Return the (X, Y) coordinate for the center point of the cell that contains the specified text.  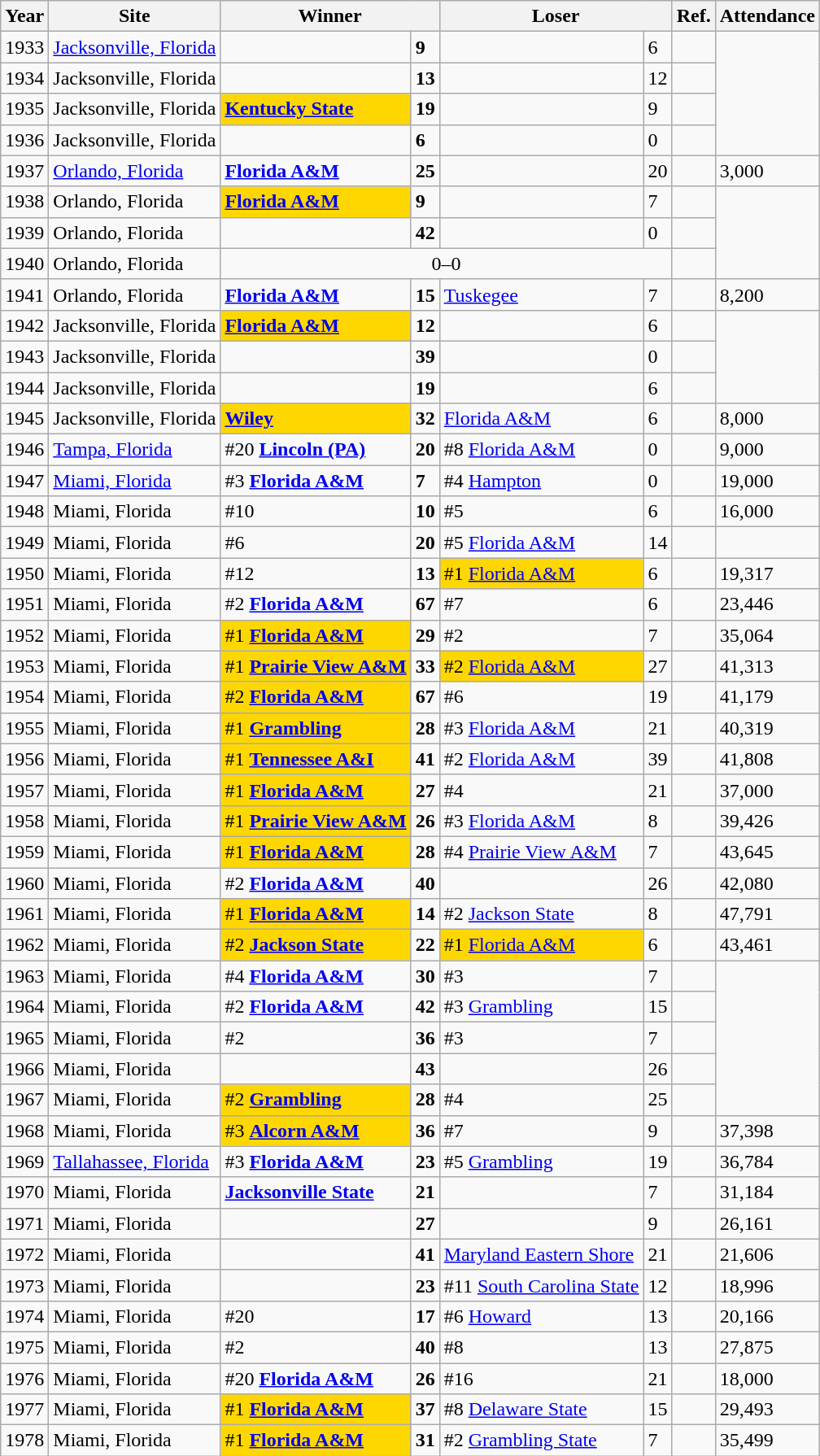
18,996 (767, 1285)
#2 Grambling State (542, 1441)
1978 (24, 1441)
1937 (24, 171)
41,808 (767, 759)
1965 (24, 1038)
20,166 (767, 1316)
39,426 (767, 821)
Ref. (693, 16)
1970 (24, 1192)
1977 (24, 1410)
#16 (542, 1379)
#5 Grambling (542, 1162)
Tallahassee, Florida (135, 1162)
1958 (24, 821)
1954 (24, 697)
1968 (24, 1131)
41,179 (767, 697)
35,064 (767, 635)
1976 (24, 1379)
Wiley (316, 419)
18,000 (767, 1379)
1972 (24, 1254)
#8 (542, 1347)
#3 Alcorn A&M (316, 1131)
#1 Grambling (316, 728)
Tampa, Florida (135, 450)
0–0 (446, 264)
8,200 (767, 294)
1974 (24, 1316)
#12 (316, 573)
#4 Prairie View A&M (542, 852)
1973 (24, 1285)
31,184 (767, 1192)
Jacksonville State (316, 1192)
16,000 (767, 512)
1969 (24, 1162)
1971 (24, 1223)
#3 Grambling (542, 1007)
37,000 (767, 790)
Tuskegee (542, 294)
1953 (24, 666)
37 (425, 1410)
1939 (24, 233)
1934 (24, 78)
1966 (24, 1069)
23,446 (767, 604)
#10 (316, 512)
1963 (24, 976)
1938 (24, 202)
1951 (24, 604)
43 (425, 1069)
1941 (24, 294)
#5 (542, 512)
Loser (556, 16)
Kentucky State (316, 109)
17 (425, 1316)
26,161 (767, 1223)
1964 (24, 1007)
Site (135, 16)
47,791 (767, 914)
1942 (24, 325)
#20 Lincoln (PA) (316, 450)
31 (425, 1441)
1957 (24, 790)
27,875 (767, 1347)
#4 Florida A&M (316, 976)
10 (425, 512)
#1 Tennessee A&I (316, 759)
37,398 (767, 1131)
1960 (24, 883)
#2 Grambling (316, 1100)
40,319 (767, 728)
1961 (24, 914)
33 (425, 666)
19,317 (767, 573)
#11 South Carolina State (542, 1285)
#20 Florida A&M (316, 1379)
3,000 (767, 171)
1959 (24, 852)
21,606 (767, 1254)
22 (425, 945)
35,499 (767, 1441)
Winner (330, 16)
Year (24, 16)
1935 (24, 109)
43,645 (767, 852)
32 (425, 419)
1945 (24, 419)
1946 (24, 450)
1947 (24, 481)
Maryland Eastern Shore (542, 1254)
1949 (24, 543)
1956 (24, 759)
1933 (24, 47)
#8 Delaware State (542, 1410)
29,493 (767, 1410)
43,461 (767, 945)
1943 (24, 356)
#6 Howard (542, 1316)
Attendance (767, 16)
1962 (24, 945)
1940 (24, 264)
29 (425, 635)
#5 Florida A&M (542, 543)
1967 (24, 1100)
42,080 (767, 883)
19,000 (767, 481)
1936 (24, 140)
#8 Florida A&M (542, 450)
1955 (24, 728)
1975 (24, 1347)
41,313 (767, 666)
#4 Hampton (542, 481)
1950 (24, 573)
1952 (24, 635)
8,000 (767, 419)
1944 (24, 388)
9,000 (767, 450)
36,784 (767, 1162)
30 (425, 976)
1948 (24, 512)
#20 (316, 1316)
